Capture the cell that displays the provided text and extract its [X, Y] central coordinate. 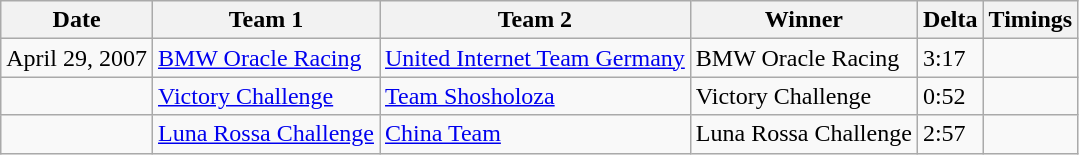
Timings [1030, 20]
April 29, 2007 [77, 58]
2:57 [950, 134]
Delta [950, 20]
China Team [536, 134]
United Internet Team Germany [536, 58]
Date [77, 20]
3:17 [950, 58]
Team 2 [536, 20]
0:52 [950, 96]
Winner [804, 20]
Team Shosholoza [536, 96]
Team 1 [266, 20]
